Return the [X, Y] coordinate for the center point of the cell that contains the specified text.  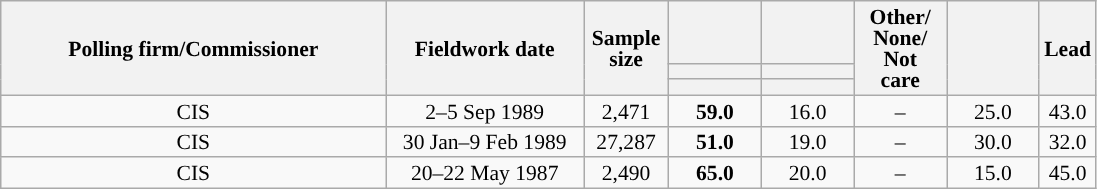
20.0 [808, 174]
32.0 [1068, 142]
Other/None/Notcare [900, 48]
65.0 [716, 174]
27,287 [626, 142]
45.0 [1068, 174]
15.0 [992, 174]
51.0 [716, 142]
2,471 [626, 110]
30 Jan–9 Feb 1989 [485, 142]
25.0 [992, 110]
16.0 [808, 110]
19.0 [808, 142]
43.0 [1068, 110]
2,490 [626, 174]
Polling firm/Commissioner [194, 48]
30.0 [992, 142]
59.0 [716, 110]
2–5 Sep 1989 [485, 110]
Sample size [626, 48]
Fieldwork date [485, 48]
Lead [1068, 48]
20–22 May 1987 [485, 174]
